Search for the cell housing the specified text and yield its [x, y] center coordinate. 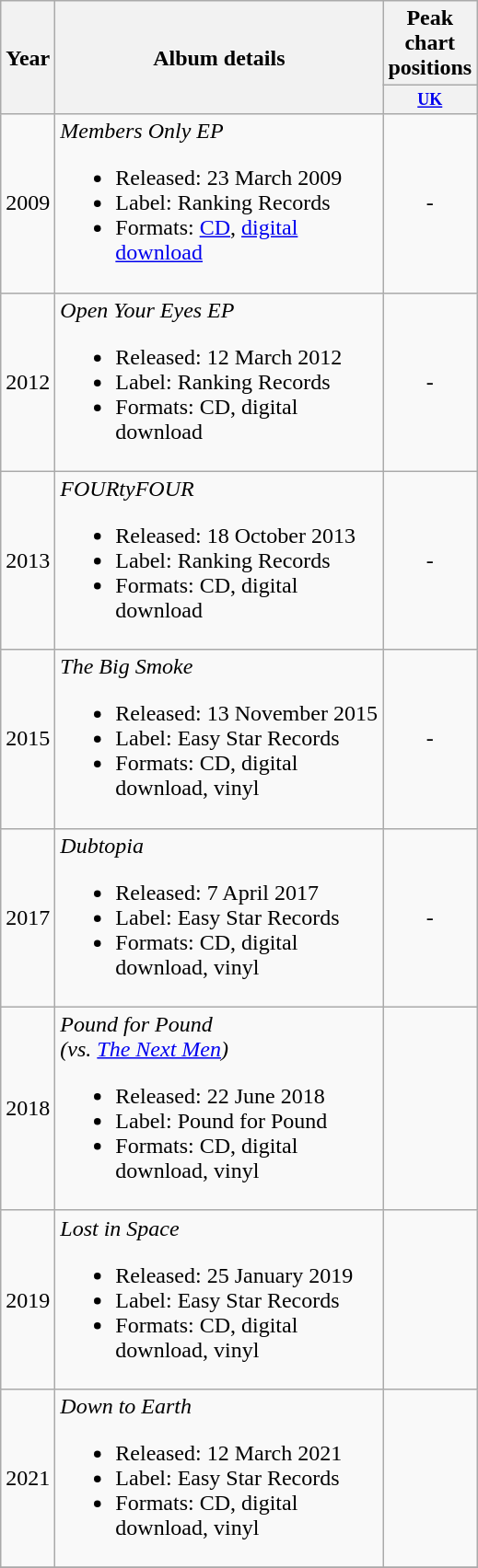
2018 [28, 1108]
2013 [28, 560]
Open Your Eyes EPReleased: 12 March 2012Label: Ranking RecordsFormats: CD, digital download [219, 382]
Album details [219, 57]
Down to EarthReleased: 12 March 2021Label: Easy Star RecordsFormats: CD, digital download, vinyl [219, 1478]
DubtopiaReleased: 7 April 2017Label: Easy Star RecordsFormats: CD, digital download, vinyl [219, 917]
Peak chart positions [430, 43]
2019 [28, 1299]
UK [430, 99]
Members Only EPReleased: 23 March 2009Label: Ranking RecordsFormats: CD, digital download [219, 203]
Pound for Pound(vs. The Next Men)Released: 22 June 2018 Label: Pound for PoundFormats: CD, digital download, vinyl [219, 1108]
Year [28, 57]
Lost in SpaceReleased: 25 January 2019 Label: Easy Star RecordsFormats: CD, digital download, vinyl [219, 1299]
2021 [28, 1478]
2009 [28, 203]
2017 [28, 917]
2012 [28, 382]
The Big SmokeReleased: 13 November 2015Label: Easy Star RecordsFormats: CD, digital download, vinyl [219, 739]
FOURtyFOURReleased: 18 October 2013Label: Ranking RecordsFormats: CD, digital download [219, 560]
2015 [28, 739]
